Scan for the cell matching the given text and deliver its (x, y) coordinate at center. 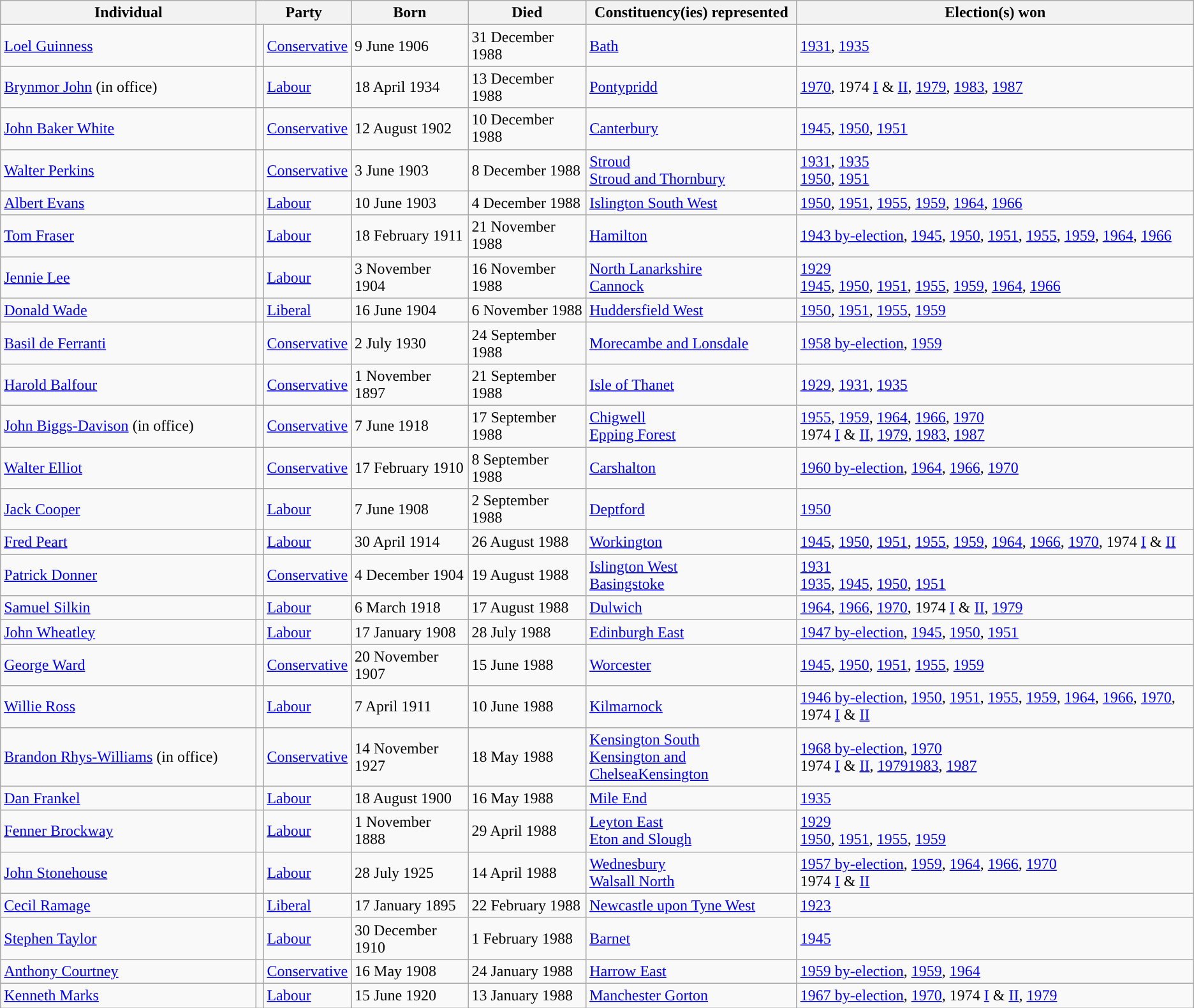
1935 (995, 798)
1959 by-election, 1959, 1964 (995, 971)
Hamilton (691, 236)
17 January 1895 (409, 905)
Harold Balfour (129, 384)
13 December 1988 (527, 87)
7 April 1911 (409, 707)
John Wheatley (129, 632)
Dan Frankel (129, 798)
Constituency(ies) represented (691, 13)
WednesburyWalsall North (691, 873)
Cecil Ramage (129, 905)
Stephen Taylor (129, 938)
30 April 1914 (409, 542)
17 September 1988 (527, 426)
Anthony Courtney (129, 971)
Donald Wade (129, 310)
21 November 1988 (527, 236)
Election(s) won (995, 13)
Fenner Brockway (129, 831)
Brynmor John (in office) (129, 87)
ChigwellEpping Forest (691, 426)
1968 by-election, 19701974 I & II, 19791983, 1987 (995, 757)
1957 by-election, 1959, 1964, 1966, 19701974 I & II (995, 873)
Manchester Gorton (691, 995)
1 February 1988 (527, 938)
10 December 1988 (527, 129)
28 July 1988 (527, 632)
Huddersfield West (691, 310)
1943 by-election, 1945, 1950, 1951, 1955, 1959, 1964, 1966 (995, 236)
North LanarkshireCannock (691, 277)
14 November 1927 (409, 757)
1 November 1888 (409, 831)
13 January 1988 (527, 995)
Edinburgh East (691, 632)
15 June 1920 (409, 995)
Jack Cooper (129, 509)
16 June 1904 (409, 310)
24 January 1988 (527, 971)
Kensington SouthKensington and ChelseaKensington (691, 757)
Dulwich (691, 608)
1960 by-election, 1964, 1966, 1970 (995, 467)
1950 (995, 509)
28 July 1925 (409, 873)
Deptford (691, 509)
1923 (995, 905)
Samuel Silkin (129, 608)
Walter Elliot (129, 467)
Party (304, 13)
Morecambe and Lonsdale (691, 343)
Basil de Ferranti (129, 343)
Loel Guinness (129, 46)
3 June 1903 (409, 170)
1958 by-election, 1959 (995, 343)
Leyton EastEton and Slough (691, 831)
Individual (129, 13)
1929, 1931, 1935 (995, 384)
12 August 1902 (409, 129)
Albert Evans (129, 203)
20 November 1907 (409, 665)
1945 (995, 938)
Worcester (691, 665)
17 August 1988 (527, 608)
24 September 1988 (527, 343)
Born (409, 13)
3 November 1904 (409, 277)
Brandon Rhys-Williams (in office) (129, 757)
16 November 1988 (527, 277)
19291950, 1951, 1955, 1959 (995, 831)
Kilmarnock (691, 707)
1931, 19351950, 1951 (995, 170)
10 June 1903 (409, 203)
14 April 1988 (527, 873)
Walter Perkins (129, 170)
1947 by-election, 1945, 1950, 1951 (995, 632)
21 September 1988 (527, 384)
John Stonehouse (129, 873)
2 September 1988 (527, 509)
1945, 1950, 1951 (995, 129)
1945, 1950, 1951, 1955, 1959, 1964, 1966, 1970, 1974 I & II (995, 542)
1955, 1959, 1964, 1966, 19701974 I & II, 1979, 1983, 1987 (995, 426)
1970, 1974 I & II, 1979, 1983, 1987 (995, 87)
4 December 1988 (527, 203)
George Ward (129, 665)
19291945, 1950, 1951, 1955, 1959, 1964, 1966 (995, 277)
1945, 1950, 1951, 1955, 1959 (995, 665)
Jennie Lee (129, 277)
John Biggs-Davison (in office) (129, 426)
18 April 1934 (409, 87)
1964, 1966, 1970, 1974 I & II, 1979 (995, 608)
Bath (691, 46)
29 April 1988 (527, 831)
19311935, 1945, 1950, 1951 (995, 575)
Workington (691, 542)
4 December 1904 (409, 575)
8 December 1988 (527, 170)
Newcastle upon Tyne West (691, 905)
31 December 1988 (527, 46)
17 February 1910 (409, 467)
18 February 1911 (409, 236)
1946 by-election, 1950, 1951, 1955, 1959, 1964, 1966, 1970, 1974 I & II (995, 707)
Died (527, 13)
18 August 1900 (409, 798)
Tom Fraser (129, 236)
8 September 1988 (527, 467)
Canterbury (691, 129)
1967 by-election, 1970, 1974 I & II, 1979 (995, 995)
Willie Ross (129, 707)
Islington South West (691, 203)
Harrow East (691, 971)
9 June 1906 (409, 46)
Barnet (691, 938)
15 June 1988 (527, 665)
30 December 1910 (409, 938)
19 August 1988 (527, 575)
1950, 1951, 1955, 1959, 1964, 1966 (995, 203)
1931, 1935 (995, 46)
22 February 1988 (527, 905)
1 November 1897 (409, 384)
18 May 1988 (527, 757)
16 May 1908 (409, 971)
John Baker White (129, 129)
6 March 1918 (409, 608)
Kenneth Marks (129, 995)
StroudStroud and Thornbury (691, 170)
6 November 1988 (527, 310)
17 January 1908 (409, 632)
Carshalton (691, 467)
2 July 1930 (409, 343)
Patrick Donner (129, 575)
1950, 1951, 1955, 1959 (995, 310)
7 June 1918 (409, 426)
Isle of Thanet (691, 384)
26 August 1988 (527, 542)
10 June 1988 (527, 707)
16 May 1988 (527, 798)
Mile End (691, 798)
7 June 1908 (409, 509)
Pontypridd (691, 87)
Islington WestBasingstoke (691, 575)
Fred Peart (129, 542)
